From the cell containing the given text, extract its center point as [X, Y] coordinate. 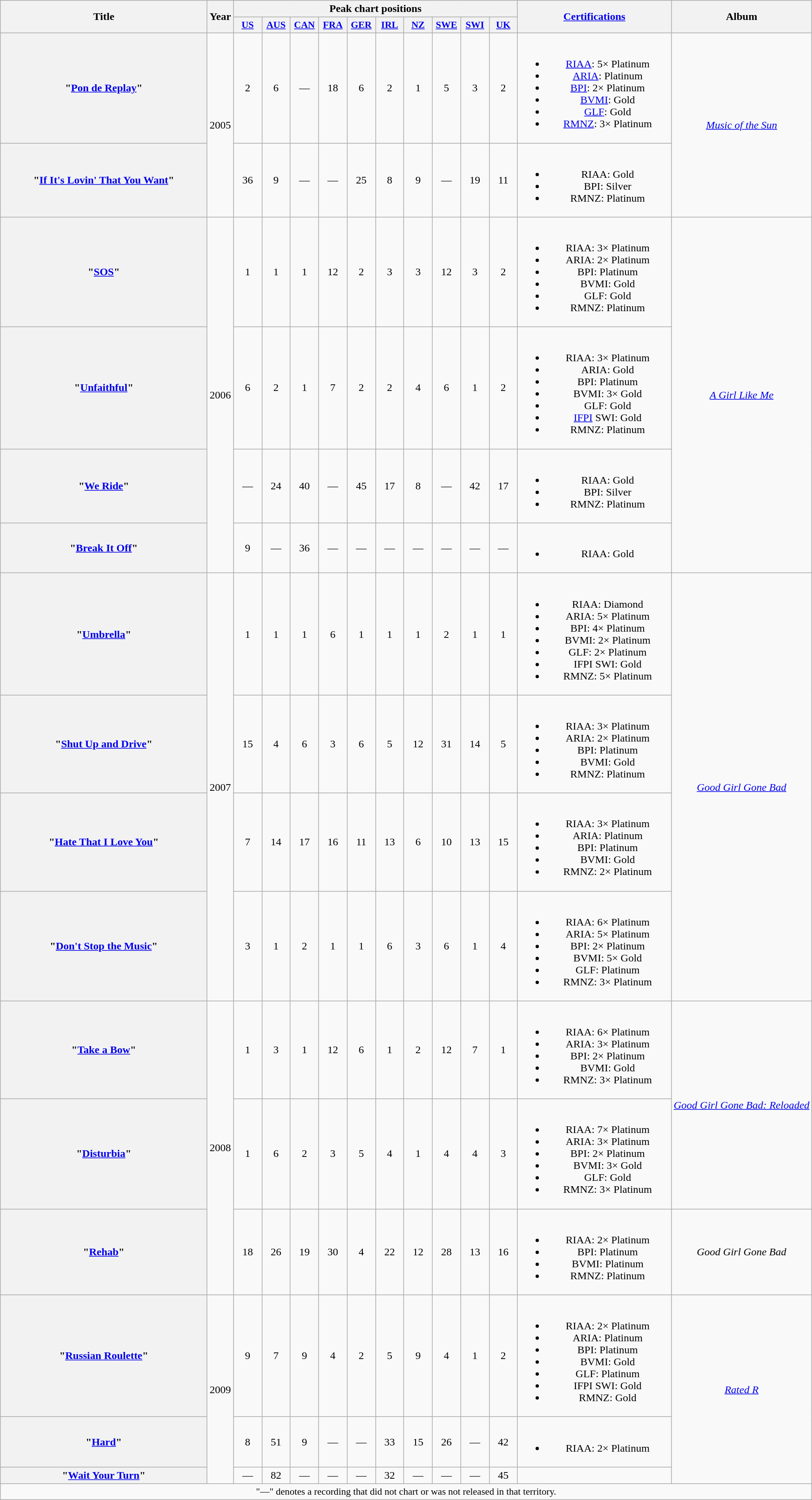
"Pon de Replay" [104, 88]
RIAA: 6× PlatinumARIA: 5× PlatinumBPI: 2× PlatinumBVMI: 5× GoldGLF: PlatinumRMNZ: 3× Platinum [594, 946]
RIAA: 5× PlatinumARIA: PlatinumBPI: 2× PlatinumBVMI: GoldGLF: GoldRMNZ: 3× Platinum [594, 88]
SWI [475, 25]
Year [221, 17]
RIAA: 3× PlatinumARIA: GoldBPI: PlatinumBVMI: 3× GoldGLF: GoldIFPI SWI: GoldRMNZ: Platinum [594, 388]
AUS [276, 25]
GER [361, 25]
RIAA: DiamondARIA: 5× PlatinumBPI: 4× PlatinumBVMI: 2× PlatinumGLF: 2× PlatinumIFPI SWI: GoldRMNZ: 5× Platinum [594, 634]
"—" denotes a recording that did not chart or was not released in that territory. [406, 1492]
Good Girl Gone Bad: Reloaded [742, 1105]
Peak chart positions [376, 9]
"Disturbia" [104, 1154]
2005 [221, 125]
2009 [221, 1389]
"Break It Off" [104, 548]
UK [503, 25]
NZ [418, 25]
CAN [304, 25]
22 [390, 1252]
Rated R [742, 1389]
"Hard" [104, 1441]
32 [390, 1475]
RIAA: 3× PlatinumARIA: 2× PlatinumBPI: PlatinumBVMI: GoldRMNZ: Platinum [594, 744]
RIAA: 6× PlatinumARIA: 3× PlatinumBPI: 2× PlatinumBVMI: GoldRMNZ: 3× Platinum [594, 1050]
"Take a Bow" [104, 1050]
Album [742, 17]
"Shut Up and Drive" [104, 744]
RIAA: 2× PlatinumBPI: PlatinumBVMI: PlatinumRMNZ: Platinum [594, 1252]
"Umbrella" [104, 634]
RIAA: Gold [594, 548]
10 [447, 842]
RIAA: 2× Platinum [594, 1441]
RIAA: 2× PlatinumARIA: PlatinumBPI: PlatinumBVMI: GoldGLF: PlatinumIFPI SWI: GoldRMNZ: Gold [594, 1355]
FRA [333, 25]
"Wait Your Turn" [104, 1475]
US [248, 25]
"Russian Roulette" [104, 1355]
"Rehab" [104, 1252]
82 [276, 1475]
Certifications [594, 17]
2008 [221, 1148]
RIAA: 3× PlatinumARIA: PlatinumBPI: PlatinumBVMI: GoldRMNZ: 2× Platinum [594, 842]
A Girl Like Me [742, 395]
Title [104, 17]
"If It's Lovin' That You Want" [104, 180]
33 [390, 1441]
31 [447, 744]
IRL [390, 25]
Music of the Sun [742, 125]
25 [361, 180]
2007 [221, 787]
"Don't Stop the Music" [104, 946]
"We Ride" [104, 486]
RIAA: 3× PlatinumARIA: 2× PlatinumBPI: PlatinumBVMI: GoldGLF: GoldRMNZ: Platinum [594, 272]
"Hate That I Love You" [104, 842]
51 [276, 1441]
28 [447, 1252]
30 [333, 1252]
40 [304, 486]
2006 [221, 395]
24 [276, 486]
"Unfaithful" [104, 388]
RIAA: 7× PlatinumARIA: 3× PlatinumBPI: 2× PlatinumBVMI: 3× GoldGLF: GoldRMNZ: 3× Platinum [594, 1154]
SWE [447, 25]
"SOS" [104, 272]
